Find where the given text appears and provide that cell's center as (x, y) coordinate. 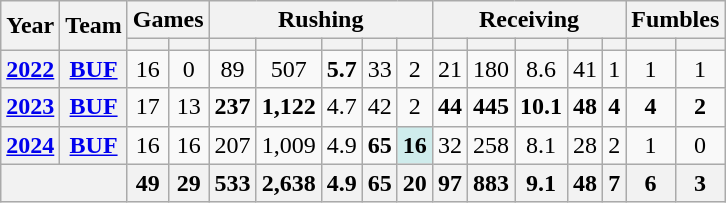
21 (450, 69)
237 (232, 107)
17 (148, 107)
42 (380, 107)
445 (490, 107)
41 (586, 69)
Games (168, 20)
Fumbles (676, 20)
32 (450, 145)
2023 (30, 107)
1,009 (288, 145)
Year (30, 26)
533 (232, 183)
2,638 (288, 183)
2022 (30, 69)
20 (414, 183)
507 (288, 69)
89 (232, 69)
207 (232, 145)
2024 (30, 145)
4.7 (342, 107)
883 (490, 183)
10.1 (540, 107)
8.6 (540, 69)
1,122 (288, 107)
Receiving (528, 20)
258 (490, 145)
5.7 (342, 69)
180 (490, 69)
44 (450, 107)
9.1 (540, 183)
6 (651, 183)
7 (614, 183)
Rushing (320, 20)
8.1 (540, 145)
13 (188, 107)
97 (450, 183)
49 (148, 183)
29 (188, 183)
28 (586, 145)
33 (380, 69)
Team (94, 26)
3 (700, 183)
